From the cell containing the given text, extract its center point as (x, y) coordinate. 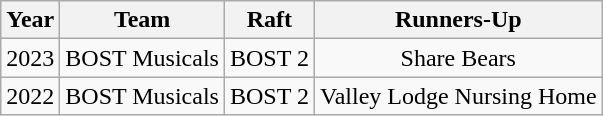
2023 (30, 58)
Runners-Up (458, 20)
Raft (269, 20)
Year (30, 20)
Valley Lodge Nursing Home (458, 96)
Share Bears (458, 58)
Team (142, 20)
2022 (30, 96)
